Capture the cell that displays the provided text and extract its (X, Y) central coordinate. 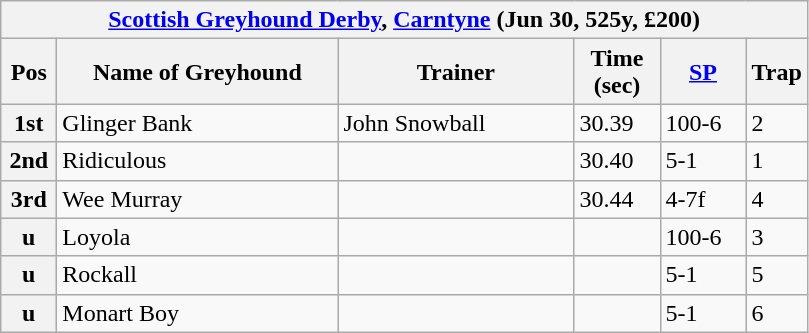
30.39 (617, 123)
5 (776, 275)
Name of Greyhound (198, 72)
Pos (29, 72)
Trainer (456, 72)
3rd (29, 199)
6 (776, 313)
4 (776, 199)
Wee Murray (198, 199)
SP (703, 72)
Ridiculous (198, 161)
30.44 (617, 199)
Scottish Greyhound Derby, Carntyne (Jun 30, 525y, £200) (404, 20)
Trap (776, 72)
2nd (29, 161)
3 (776, 237)
John Snowball (456, 123)
1 (776, 161)
2 (776, 123)
4-7f (703, 199)
1st (29, 123)
Rockall (198, 275)
30.40 (617, 161)
Monart Boy (198, 313)
Glinger Bank (198, 123)
Loyola (198, 237)
Time (sec) (617, 72)
